For the text-containing cell, return its midpoint in (X, Y) coordinate format. 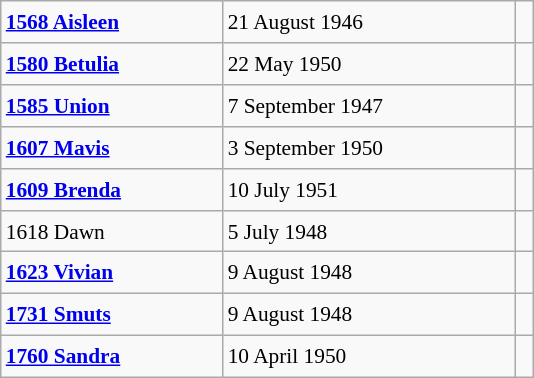
1623 Vivian (112, 273)
1618 Dawn (112, 231)
1580 Betulia (112, 64)
22 May 1950 (370, 64)
3 September 1950 (370, 148)
1607 Mavis (112, 148)
1731 Smuts (112, 315)
1609 Brenda (112, 189)
7 September 1947 (370, 106)
10 April 1950 (370, 357)
1568 Aisleen (112, 22)
21 August 1946 (370, 22)
10 July 1951 (370, 189)
1760 Sandra (112, 357)
5 July 1948 (370, 231)
1585 Union (112, 106)
